For the text-containing cell, return its midpoint in (x, y) coordinate format. 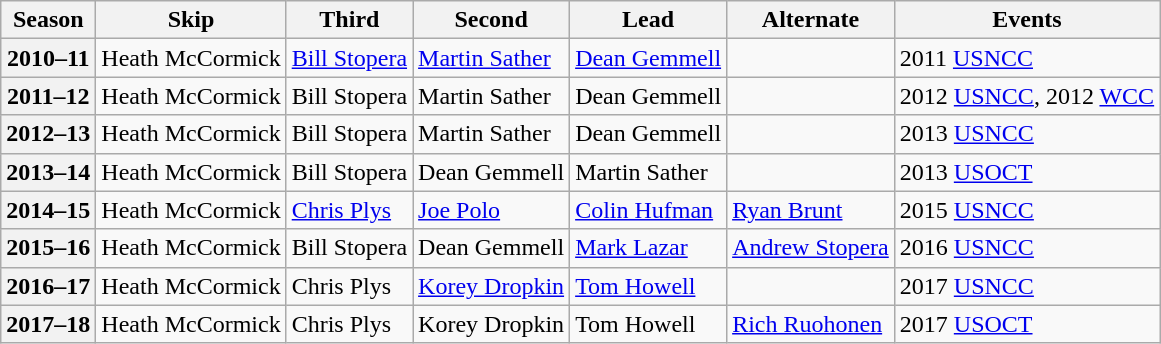
2016–17 (48, 286)
2014–15 (48, 210)
2017 USNCC (1026, 286)
2011 USNCC (1026, 58)
2016 USNCC (1026, 248)
2015–16 (48, 248)
2012 USNCC, 2012 WCC (1026, 96)
2015 USNCC (1026, 210)
Ryan Brunt (811, 210)
Second (492, 20)
Events (1026, 20)
2011–12 (48, 96)
Andrew Stopera (811, 248)
2012–13 (48, 134)
2013–14 (48, 172)
Skip (191, 20)
Colin Hufman (648, 210)
Mark Lazar (648, 248)
Lead (648, 20)
Season (48, 20)
2017–18 (48, 324)
Alternate (811, 20)
Third (349, 20)
2010–11 (48, 58)
2013 USOCT (1026, 172)
Rich Ruohonen (811, 324)
2017 USOCT (1026, 324)
Joe Polo (492, 210)
2013 USNCC (1026, 134)
